Identify which cell holds the provided text, then report its [X, Y] central coordinate. 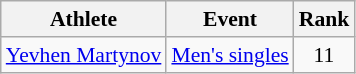
11 [324, 55]
Yevhen Martynov [84, 55]
Rank [324, 19]
Event [230, 19]
Men's singles [230, 55]
Athlete [84, 19]
